Find where the given text appears and provide that cell's center as [X, Y] coordinate. 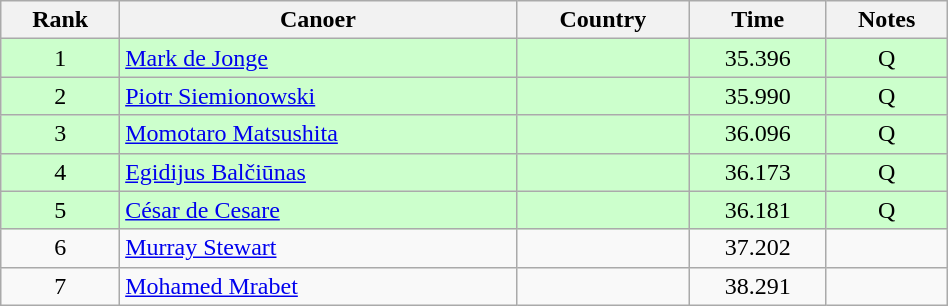
36.173 [758, 172]
Momotaro Matsushita [318, 134]
Murray Stewart [318, 248]
1 [60, 58]
38.291 [758, 286]
2 [60, 96]
3 [60, 134]
César de Cesare [318, 210]
Mark de Jonge [318, 58]
Canoer [318, 20]
Time [758, 20]
36.181 [758, 210]
Rank [60, 20]
Piotr Siemionowski [318, 96]
37.202 [758, 248]
Egidijus Balčiūnas [318, 172]
36.096 [758, 134]
7 [60, 286]
Mohamed Mrabet [318, 286]
35.396 [758, 58]
Country [602, 20]
Notes [886, 20]
5 [60, 210]
35.990 [758, 96]
6 [60, 248]
4 [60, 172]
